Extract the [x, y] coordinate from the center of the cell holding the provided text.  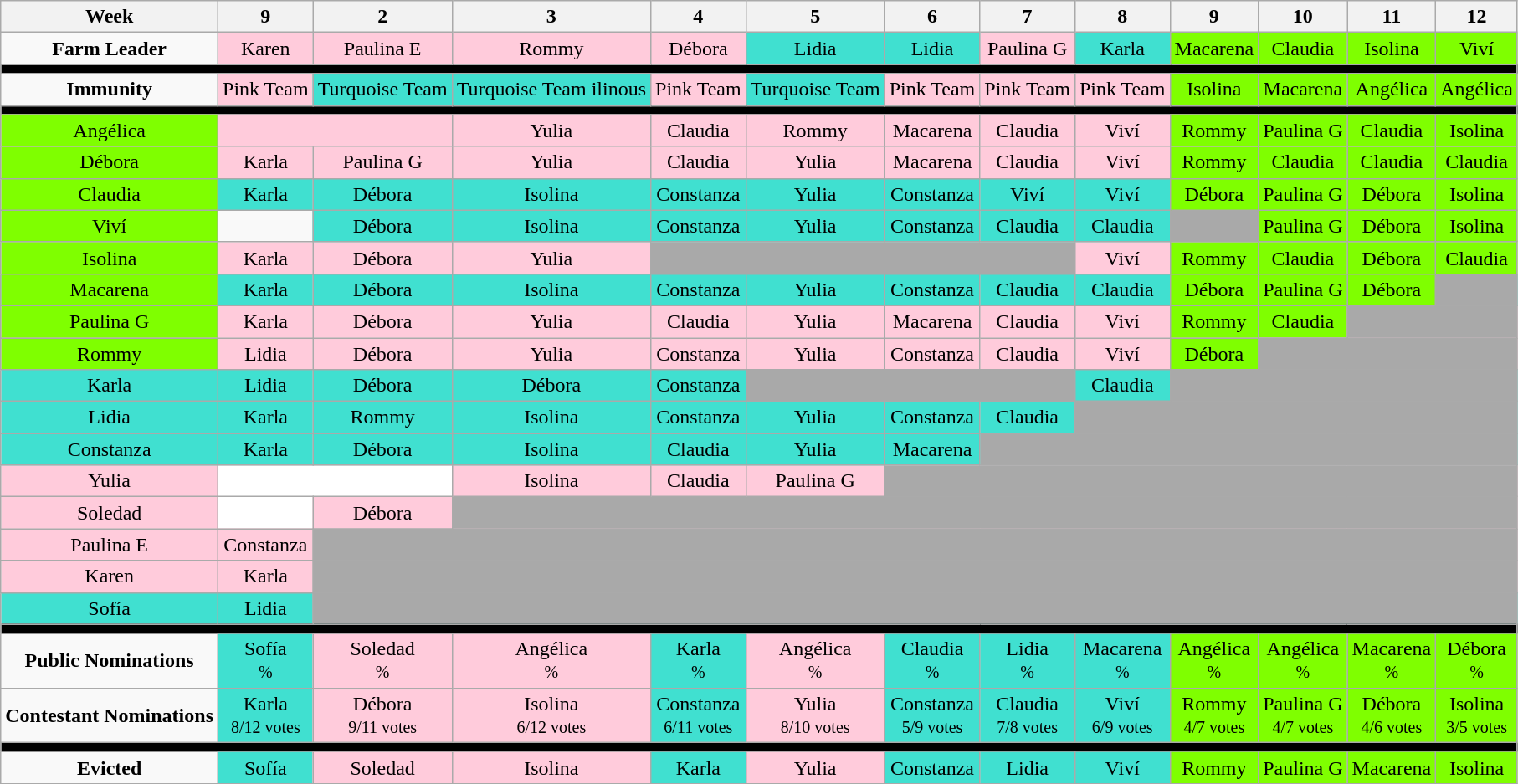
3 [551, 17]
Week [110, 17]
Viví6/9 votes [1122, 715]
Isolina3/5 votes [1477, 715]
Débora9/11 votes [382, 715]
Sofía% [266, 661]
Débora4/6 votes [1392, 715]
Paulina G4/7 votes [1303, 715]
Débora% [1477, 661]
Rommy4/7 votes [1214, 715]
Soledad% [382, 661]
8 [1122, 17]
Turquoise Team ilinous [551, 90]
5 [815, 17]
Claudia7/8 votes [1028, 715]
Karla% [699, 661]
7 [1028, 17]
Immunity [110, 90]
11 [1392, 17]
Karla8/12 votes [266, 715]
Evicted [110, 767]
Contestant Nominations [110, 715]
2 [382, 17]
10 [1303, 17]
Claudia% [932, 661]
4 [699, 17]
Yulia8/10 votes [815, 715]
Constanza5/9 votes [932, 715]
Farm Leader [110, 49]
12 [1477, 17]
Public Nominations [110, 661]
Lidia% [1028, 661]
Constanza6/11 votes [699, 715]
6 [932, 17]
Isolina6/12 votes [551, 715]
